Find where the given text appears and provide that cell's center as (x, y) coordinate. 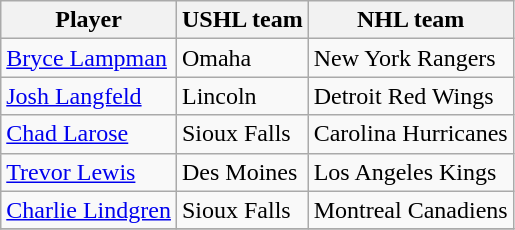
Chad Larose (89, 134)
Josh Langfeld (89, 96)
Trevor Lewis (89, 172)
Los Angeles Kings (410, 172)
Des Moines (242, 172)
Lincoln (242, 96)
Detroit Red Wings (410, 96)
Charlie Lindgren (89, 210)
NHL team (410, 20)
Montreal Canadiens (410, 210)
New York Rangers (410, 58)
Player (89, 20)
Omaha (242, 58)
USHL team (242, 20)
Carolina Hurricanes (410, 134)
Bryce Lampman (89, 58)
